Find where the given text appears and provide that cell's center as [x, y] coordinate. 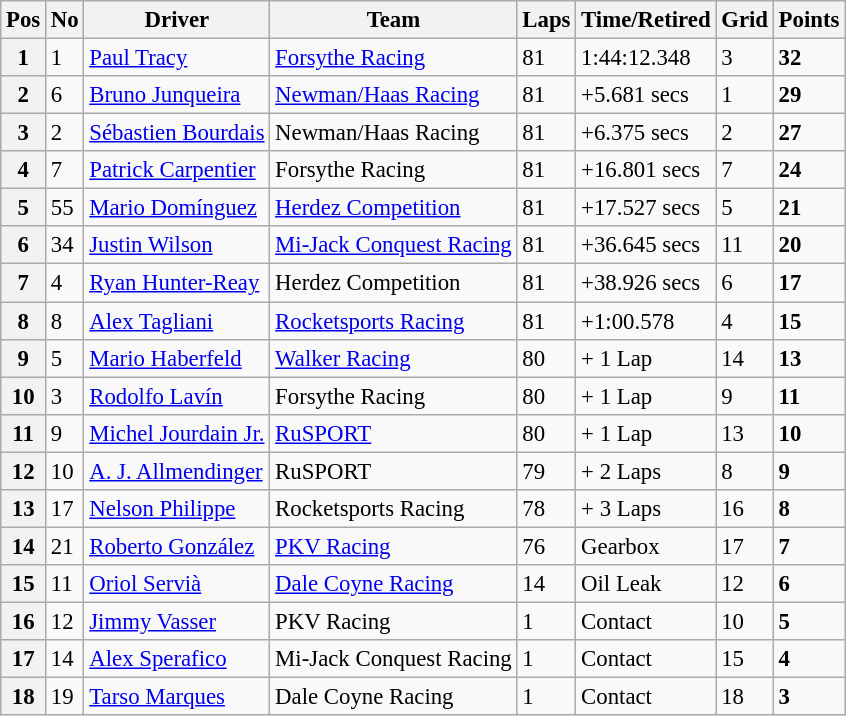
Mario Haberfeld [177, 358]
Patrick Carpentier [177, 170]
24 [808, 170]
+1:00.578 [646, 321]
+ 3 Laps [646, 509]
Sébastien Bourdais [177, 133]
Nelson Philippe [177, 509]
No [65, 20]
Team [394, 20]
Oil Leak [646, 584]
Pos [24, 20]
Michel Jourdain Jr. [177, 433]
76 [546, 546]
A. J. Allmendinger [177, 471]
78 [546, 509]
+16.801 secs [646, 170]
+5.681 secs [646, 95]
79 [546, 471]
+38.926 secs [646, 283]
Alex Tagliani [177, 321]
Alex Sperafico [177, 659]
29 [808, 95]
20 [808, 245]
+36.645 secs [646, 245]
1:44:12.348 [646, 58]
Tarso Marques [177, 697]
Grid [744, 20]
55 [65, 208]
Rodolfo Lavín [177, 396]
Mario Domínguez [177, 208]
Oriol Servià [177, 584]
+ 2 Laps [646, 471]
Walker Racing [394, 358]
Bruno Junqueira [177, 95]
Points [808, 20]
Ryan Hunter-Reay [177, 283]
27 [808, 133]
32 [808, 58]
34 [65, 245]
Paul Tracy [177, 58]
Roberto González [177, 546]
Gearbox [646, 546]
Jimmy Vasser [177, 621]
Time/Retired [646, 20]
Justin Wilson [177, 245]
+17.527 secs [646, 208]
+6.375 secs [646, 133]
19 [65, 697]
Driver [177, 20]
Laps [546, 20]
